Output the [X, Y] coordinate of the center of the cell containing the given text.  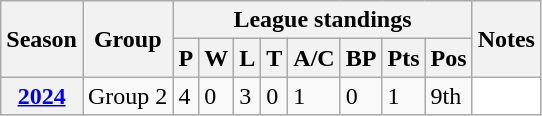
A/C [314, 58]
Season [42, 39]
Pos [448, 58]
Group [127, 39]
T [274, 58]
P [186, 58]
2024 [42, 96]
BP [361, 58]
4 [186, 96]
9th [448, 96]
3 [248, 96]
Group 2 [127, 96]
W [216, 58]
League standings [322, 20]
L [248, 58]
Pts [404, 58]
Notes [506, 39]
